From the cell containing the given text, extract its center point as [x, y] coordinate. 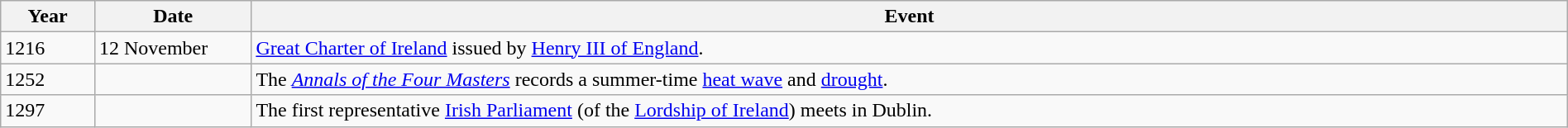
The Annals of the Four Masters records a summer-time heat wave and drought. [910, 79]
Event [910, 17]
Date [172, 17]
1216 [48, 48]
12 November [172, 48]
Great Charter of Ireland issued by Henry III of England. [910, 48]
1297 [48, 111]
Year [48, 17]
1252 [48, 79]
The first representative Irish Parliament (of the Lordship of Ireland) meets in Dublin. [910, 111]
